Output the (X, Y) coordinate of the center of the cell containing the given text.  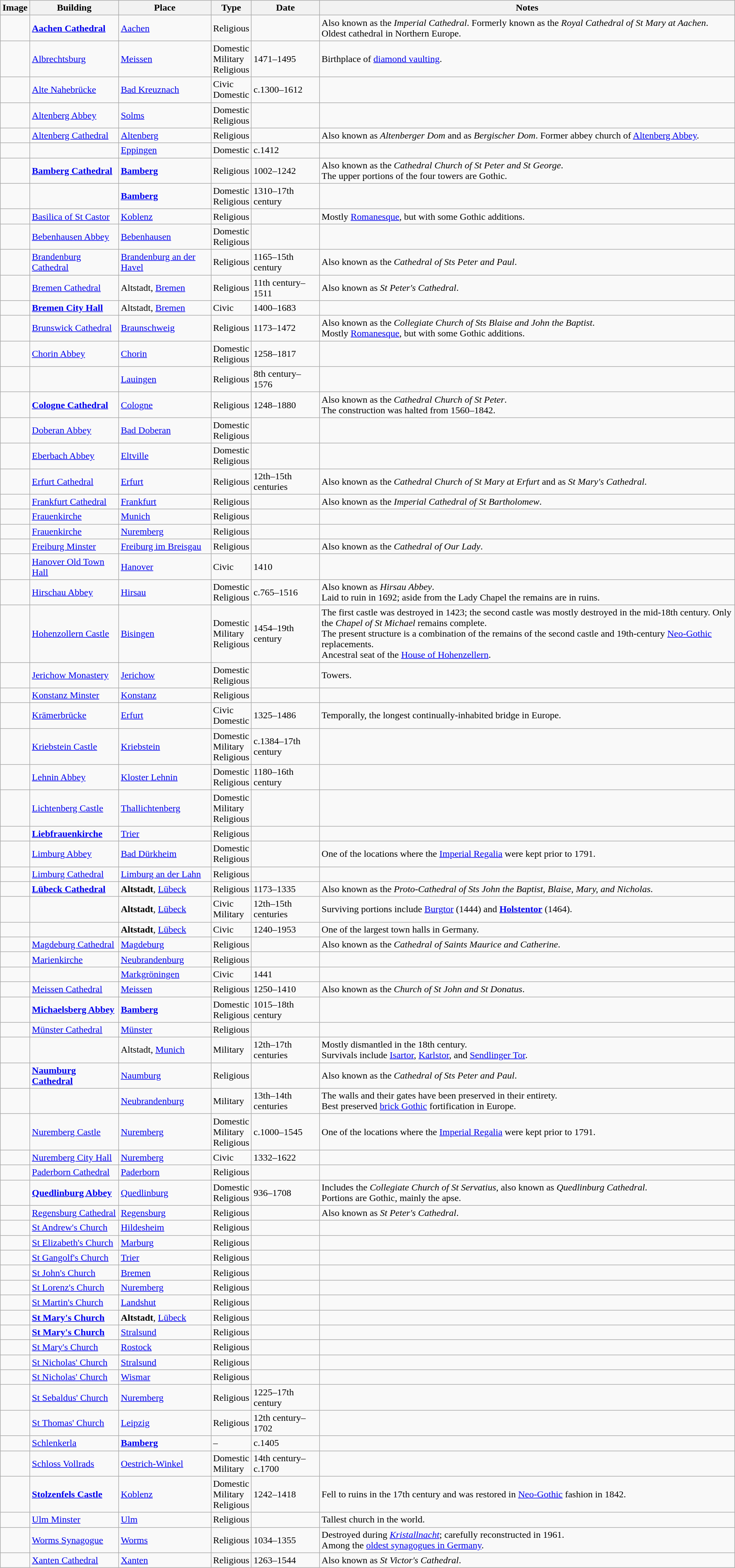
Ulm (165, 1520)
Also known as St Victor's Cathedral. (527, 1560)
Lichtenberg Castle (74, 808)
Chorin (165, 354)
Magdeburg (165, 944)
Mostly dismantled in the 18th century.Survivals include Isartor, Karlstor, and Sendlinger Tor. (527, 1050)
1173–1472 (285, 328)
Basilica of St Castor (74, 216)
Altenberg Abbey (74, 115)
Also known as the Cathedral Church of St Mary at Erfurt and as St Mary's Cathedral. (527, 481)
1165–15th century (285, 262)
Münster Cathedral (74, 1030)
Schlenkerla (74, 1443)
Altenberg (165, 135)
Braunschweig (165, 328)
Also known as the Church of St John and St Donatus. (527, 989)
Also known as the Cathedral of Saints Maurice and Catherine. (527, 944)
Also known as the Cathedral Church of St Peter and St George.The upper portions of the four towers are Gothic. (527, 170)
Lübeck Cathedral (74, 889)
Stolzenfels Castle (74, 1494)
Cologne (165, 405)
1225–17th century (285, 1397)
Worms Synagogue (74, 1540)
Lauingen (165, 379)
c.1384–17th century (285, 747)
8th century–1576 (285, 379)
Regensburg Cathedral (74, 1213)
Also known as the Imperial Cathedral of St Bartholomew. (527, 502)
Brunswick Cathedral (74, 328)
1410 (285, 567)
Limburg Cathedral (74, 874)
Eberbach Abbey (74, 456)
c.1000–1545 (285, 1132)
Jerichow (165, 675)
1441 (285, 974)
Includes the Collegiate Church of St Servatius, also known as Quedlinburg Cathedral.Portions are Gothic, mainly the apse. (527, 1192)
Building (74, 8)
Lehnin Abbey (74, 777)
Xanten (165, 1560)
Bremen City Hall (74, 308)
1325–1486 (285, 716)
Marburg (165, 1243)
Altenberg Cathedral (74, 135)
Birthplace of diamond vaulting. (527, 59)
Tallest church in the world. (527, 1520)
Fell to ruins in the 17th century and was restored in Neo-Gothic fashion in 1842. (527, 1494)
Thallichtenberg (165, 808)
– (231, 1443)
Marienkirche (74, 959)
c.765–1516 (285, 592)
Hanover Old Town Hall (74, 567)
Liebfrauenkirche (74, 834)
Cologne Cathedral (74, 405)
12th century–1702 (285, 1423)
Konstanz Minster (74, 695)
St John's Church (74, 1272)
Schloss Vollrads (74, 1463)
Bad Doberan (165, 430)
1002–1242 (285, 170)
Naumburg Cathedral (74, 1075)
936–1708 (285, 1192)
Munich (165, 517)
Bamberg Cathedral (74, 170)
Paderborn (165, 1172)
Eltville (165, 456)
Worms (165, 1540)
Bebenhausen Abbey (74, 236)
14th century–c.1700 (285, 1463)
Altstadt, Munich (165, 1050)
St Sebaldus' Church (74, 1397)
Quedlinburg (165, 1192)
Image (15, 8)
Doberan Abbey (74, 430)
Also known as Altenberger Dom and as Bergischer Dom. Former abbey church of Altenberg Abbey. (527, 135)
St Thomas' Church (74, 1423)
Date (285, 8)
Bad Kreuznach (165, 89)
One of the largest town halls in Germany. (527, 929)
Frankfurt Cathedral (74, 502)
1332–1622 (285, 1157)
1258–1817 (285, 354)
Also known as the Cathedral of Our Lady. (527, 546)
Bad Dürkheim (165, 854)
Nuremberg City Hall (74, 1157)
Erfurt Cathedral (74, 481)
Quedlinburg Abbey (74, 1192)
DomesticMilitary (231, 1463)
Hanover (165, 567)
1015–18th century (285, 1009)
Freiburg Minster (74, 546)
1173–1335 (285, 889)
13th–14th centuries (285, 1101)
Meissen Cathedral (74, 989)
Krämerbrücke (74, 716)
Magdeburg Cathedral (74, 944)
Freiburg im Breisgau (165, 546)
Also known as the Proto-Cathedral of Sts John the Baptist, Blaise, Mary, and Nicholas. (527, 889)
Konstanz (165, 695)
Kriebstein (165, 747)
Oestrich-Winkel (165, 1463)
Alte Nahebrücke (74, 89)
Also known as the Imperial Cathedral. Formerly known as the Royal Cathedral of St Mary at Aachen.Oldest cathedral in Northern Europe. (527, 28)
1242–1418 (285, 1494)
The walls and their gates have been preserved in their entirety.Best preserved brick Gothic fortification in Europe. (527, 1101)
Chorin Abbey (74, 354)
Aachen (165, 28)
Limburg Abbey (74, 854)
Jerichow Monastery (74, 675)
1454–19th century (285, 633)
1240–1953 (285, 929)
Rostock (165, 1347)
Limburg an der Lahn (165, 874)
Also known as Hirsau Abbey.Laid to ruin in 1692; aside from the Lady Chapel the remains are in ruins. (527, 592)
Michaelsberg Abbey (74, 1009)
Leipzig (165, 1423)
Regensburg (165, 1213)
Bebenhausen (165, 236)
Frankfurt (165, 502)
c.1405 (285, 1443)
Hirsau (165, 592)
Wismar (165, 1377)
Kloster Lehnin (165, 777)
Brandenburg Cathedral (74, 262)
Bremen (165, 1272)
1180–16th century (285, 777)
Solms (165, 115)
Hildesheim (165, 1228)
St Martin's Church (74, 1302)
Destroyed during Kristallnacht; carefully reconstructed in 1961.Among the oldest synagogues in Germany. (527, 1540)
Xanten Cathedral (74, 1560)
1471–1495 (285, 59)
CivicMilitary (231, 909)
Münster (165, 1030)
St Gangolf's Church (74, 1258)
Notes (527, 8)
1400–1683 (285, 308)
Domestic (231, 150)
Type (231, 8)
Place (165, 8)
Aachen Cathedral (74, 28)
Also known as the Collegiate Church of Sts Blaise and John the Baptist.Mostly Romanesque, but with some Gothic additions. (527, 328)
12th–17th centuries (285, 1050)
Hohenzollern Castle (74, 633)
11th century–1511 (285, 287)
Also known as the Cathedral Church of St Peter.The construction was halted from 1560–1842. (527, 405)
St Elizabeth's Church (74, 1243)
Paderborn Cathedral (74, 1172)
Temporally, the longest continually-inhabited bridge in Europe. (527, 716)
Towers. (527, 675)
St Andrew's Church (74, 1228)
1263–1544 (285, 1560)
Surviving portions include Burgtor (1444) and Holstentor (1464). (527, 909)
1034–1355 (285, 1540)
Brandenburg an der Havel (165, 262)
Kriebstein Castle (74, 747)
1250–1410 (285, 989)
Hirschau Abbey (74, 592)
Naumburg (165, 1075)
Mostly Romanesque, but with some Gothic additions. (527, 216)
Eppingen (165, 150)
Nuremberg Castle (74, 1132)
Landshut (165, 1302)
1310–17th century (285, 196)
Ulm Minster (74, 1520)
Bremen Cathedral (74, 287)
St Lorenz's Church (74, 1287)
1248–1880 (285, 405)
Markgröningen (165, 974)
c.1412 (285, 150)
Albrechtsburg (74, 59)
Bisingen (165, 633)
c.1300–1612 (285, 89)
